Return the (x, y) coordinate for the center point of the cell that contains the specified text.  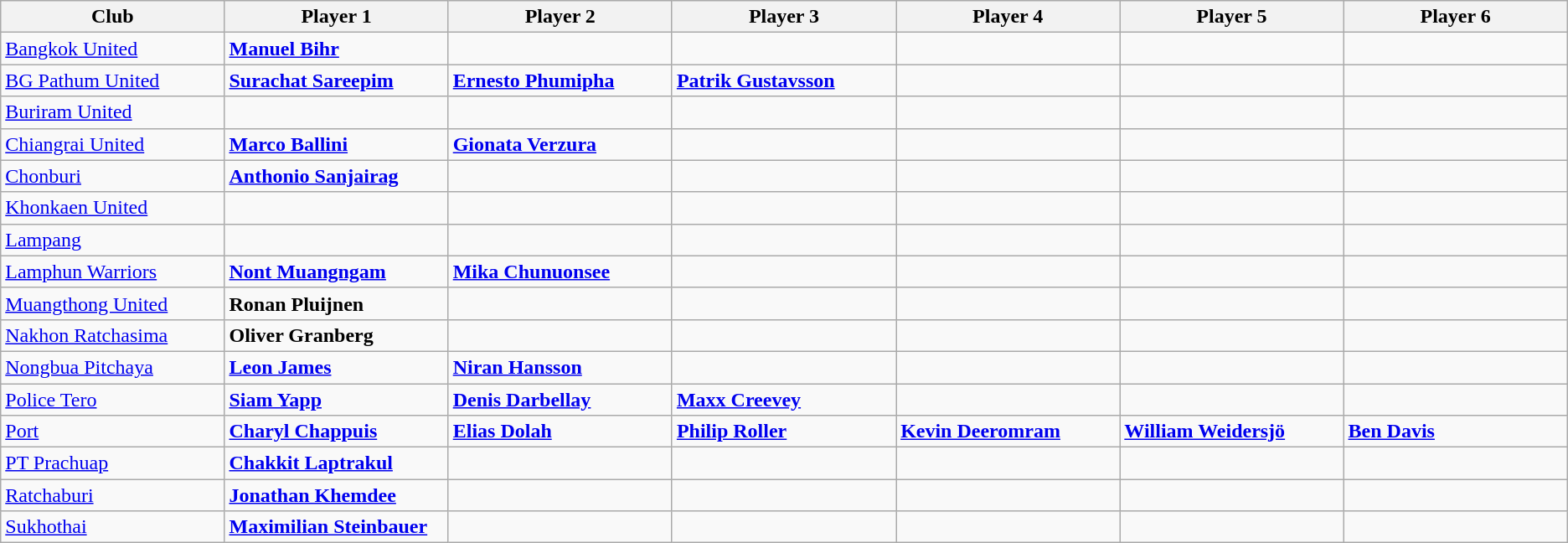
Charyl Chappuis (337, 432)
Mika Chunuonsee (560, 271)
PT Prachuap (112, 463)
Khonkaen United (112, 208)
Maximilian Steinbauer (337, 527)
Club (112, 17)
Player 2 (560, 17)
Sukhothai (112, 527)
Siam Yapp (337, 400)
Muangthong United (112, 303)
Philip Roller (784, 432)
Surachat Sareepim (337, 80)
Leon James (337, 367)
Ronan Pluijnen (337, 303)
Player 6 (1456, 17)
Chonburi (112, 176)
Player 3 (784, 17)
Jonathan Khemdee (337, 495)
Denis Darbellay (560, 400)
Patrik Gustavsson (784, 80)
Kevin Deeromram (1008, 432)
Lamphun Warriors (112, 271)
Manuel Bihr (337, 49)
Gionata Verzura (560, 144)
Nakhon Ratchasima (112, 335)
Niran Hansson (560, 367)
Anthonio Sanjairag (337, 176)
Maxx Creevey (784, 400)
Lampang (112, 240)
Chiangrai United (112, 144)
Ratchaburi (112, 495)
Player 1 (337, 17)
Ben Davis (1456, 432)
Ernesto Phumipha (560, 80)
Buriram United (112, 112)
Nongbua Pitchaya (112, 367)
BG Pathum United (112, 80)
Port (112, 432)
Nont Muangngam (337, 271)
Marco Ballini (337, 144)
Oliver Granberg (337, 335)
William Weidersjö (1231, 432)
Police Tero (112, 400)
Bangkok United (112, 49)
Player 4 (1008, 17)
Player 5 (1231, 17)
Chakkit Laptrakul (337, 463)
Elias Dolah (560, 432)
